Identify which cell holds the provided text, then report its (x, y) central coordinate. 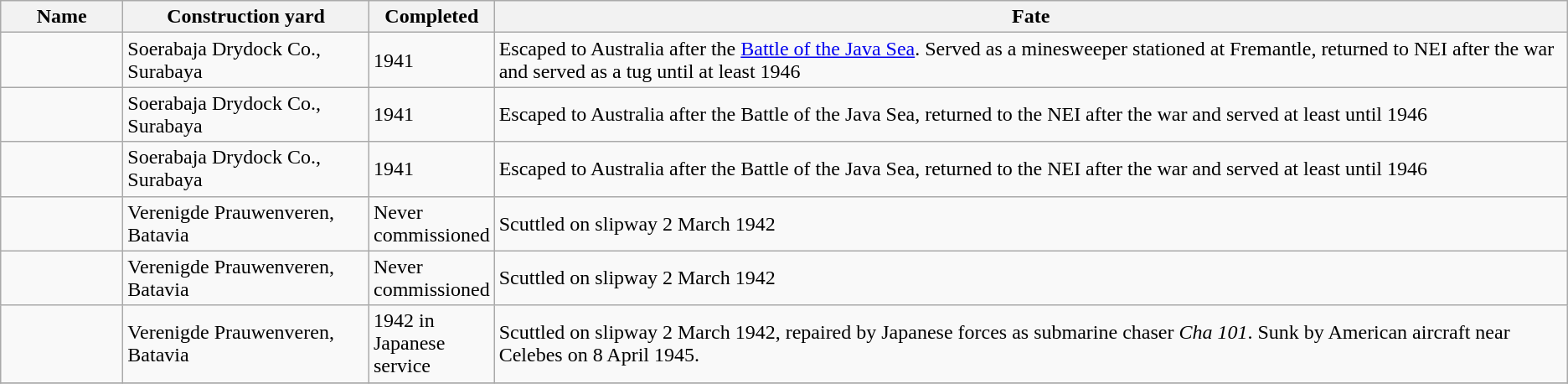
Scuttled on slipway 2 March 1942, repaired by Japanese forces as submarine chaser Cha 101. Sunk by American aircraft near Celebes on 8 April 1945. (1030, 344)
Completed (431, 17)
Construction yard (246, 17)
1942 in Japanese service (431, 344)
Name (62, 17)
Fate (1030, 17)
